Detect which cell encompasses the target text, then output its [X, Y] center coordinate. 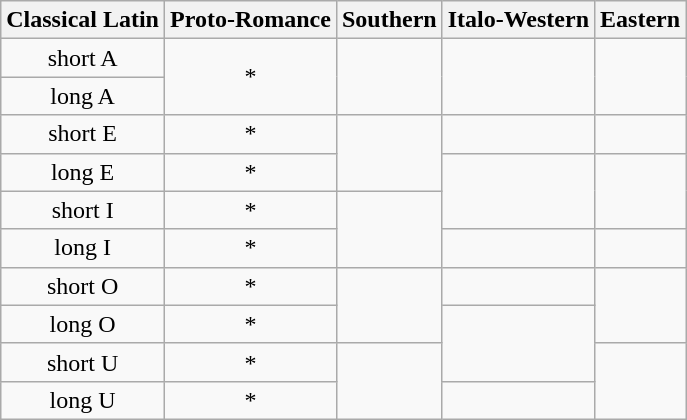
long O [83, 324]
long A [83, 96]
Proto-Romance [251, 20]
long E [83, 172]
short E [83, 134]
long I [83, 248]
short I [83, 210]
Southern [389, 20]
Classical Latin [83, 20]
Italo-Western [518, 20]
Eastern [640, 20]
short U [83, 362]
short A [83, 58]
short O [83, 286]
long U [83, 400]
